Return the (x, y) coordinate for the center point of the cell that contains the specified text.  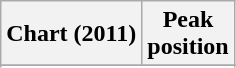
Chart (2011) (72, 34)
Peakposition (188, 34)
